Return the (x, y) coordinate for the center point of the cell that contains the specified text.  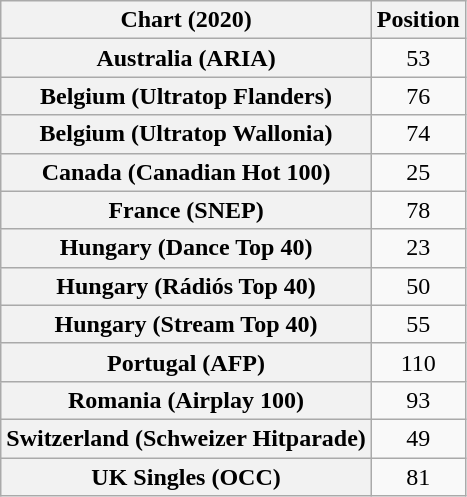
France (SNEP) (186, 210)
Position (418, 20)
Switzerland (Schweizer Hitparade) (186, 438)
55 (418, 324)
Chart (2020) (186, 20)
Hungary (Rádiós Top 40) (186, 286)
49 (418, 438)
Hungary (Dance Top 40) (186, 248)
Portugal (AFP) (186, 362)
50 (418, 286)
Belgium (Ultratop Flanders) (186, 96)
76 (418, 96)
Romania (Airplay 100) (186, 400)
110 (418, 362)
UK Singles (OCC) (186, 477)
93 (418, 400)
Hungary (Stream Top 40) (186, 324)
78 (418, 210)
25 (418, 172)
Canada (Canadian Hot 100) (186, 172)
Belgium (Ultratop Wallonia) (186, 134)
23 (418, 248)
74 (418, 134)
Australia (ARIA) (186, 58)
53 (418, 58)
81 (418, 477)
